Identify which cell holds the provided text, then report its (X, Y) central coordinate. 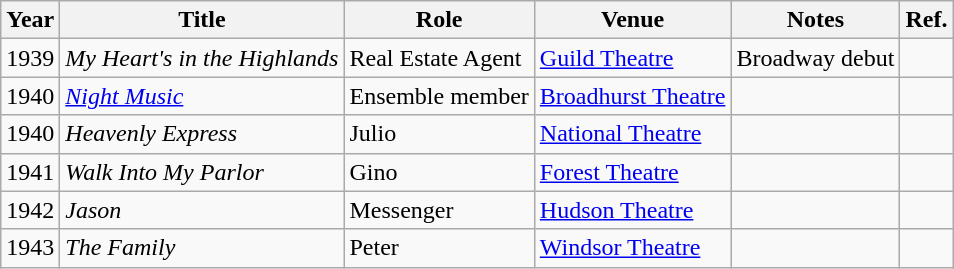
Role (439, 20)
Broadway debut (816, 58)
National Theatre (632, 134)
Guild Theatre (632, 58)
Real Estate Agent (439, 58)
Gino (439, 172)
Venue (632, 20)
Night Music (202, 96)
Broadhurst Theatre (632, 96)
Ensemble member (439, 96)
The Family (202, 248)
Year (30, 20)
My Heart's in the Highlands (202, 58)
Heavenly Express (202, 134)
Notes (816, 20)
Ref. (926, 20)
1939 (30, 58)
1941 (30, 172)
Hudson Theatre (632, 210)
1942 (30, 210)
Windsor Theatre (632, 248)
Julio (439, 134)
Forest Theatre (632, 172)
Jason (202, 210)
Messenger (439, 210)
1943 (30, 248)
Peter (439, 248)
Title (202, 20)
Walk Into My Parlor (202, 172)
